Output the (x, y) coordinate of the center of the cell containing the given text.  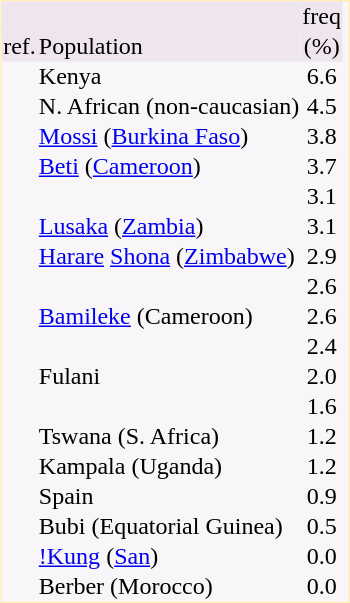
0.9 (322, 497)
ref. (20, 47)
Harare Shona (Zimbabwe) (169, 257)
Beti (Cameroon) (169, 167)
3.8 (322, 137)
N. African (non-caucasian) (169, 107)
2.9 (322, 257)
2.4 (322, 347)
Spain (169, 497)
Kampala (Uganda) (169, 467)
(%) (322, 47)
freq (322, 17)
Tswana (S. Africa) (169, 437)
Kenya (169, 77)
6.6 (322, 77)
3.7 (322, 167)
Bamileke (Cameroon) (169, 317)
Bubi (Equatorial Guinea) (169, 527)
Fulani (169, 377)
!Kung (San) (169, 557)
1.6 (322, 407)
2.0 (322, 377)
Mossi (Burkina Faso) (169, 137)
4.5 (322, 107)
Population (169, 47)
Lusaka (Zambia) (169, 227)
0.5 (322, 527)
Berber (Morocco) (169, 587)
